Return the [X, Y] coordinate for the center point of the cell that contains the specified text.  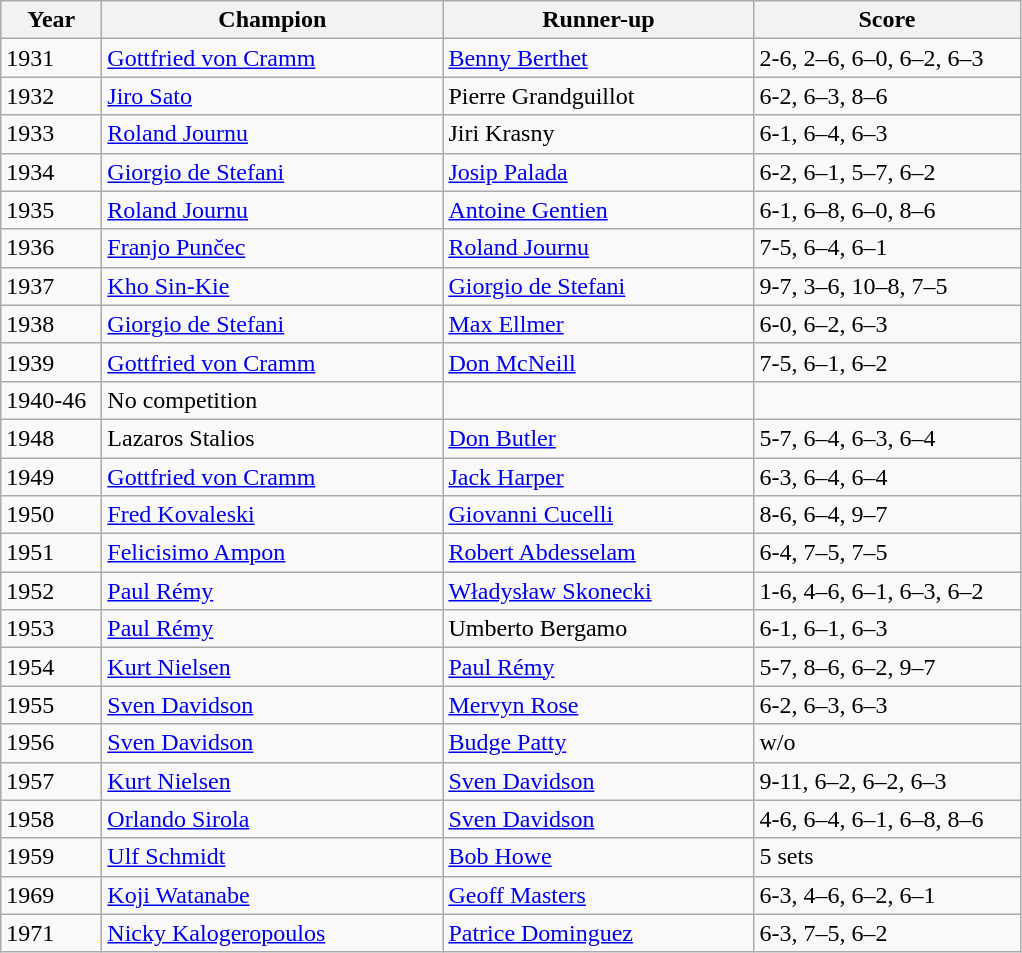
1952 [52, 591]
1955 [52, 705]
6-2, 6–3, 8–6 [887, 96]
Orlando Sirola [272, 819]
Władysław Skonecki [598, 591]
Score [887, 20]
Mervyn Rose [598, 705]
1950 [52, 515]
2-6, 2–6, 6–0, 6–2, 6–3 [887, 58]
Jack Harper [598, 477]
1951 [52, 553]
Year [52, 20]
Jiro Sato [272, 96]
Don McNeill [598, 362]
1935 [52, 210]
1933 [52, 134]
Fred Kovaleski [272, 515]
6-4, 7–5, 7–5 [887, 553]
Runner-up [598, 20]
1932 [52, 96]
1957 [52, 781]
8-6, 6–4, 9–7 [887, 515]
Pierre Grandguillot [598, 96]
Bob Howe [598, 857]
Benny Berthet [598, 58]
1936 [52, 248]
6-2, 6–1, 5–7, 6–2 [887, 172]
1953 [52, 629]
6-0, 6–2, 6–3 [887, 324]
6-3, 4–6, 6–2, 6–1 [887, 895]
Don Butler [598, 438]
6-1, 6–4, 6–3 [887, 134]
1969 [52, 895]
Geoff Masters [598, 895]
6-1, 6–8, 6–0, 8–6 [887, 210]
5 sets [887, 857]
Felicisimo Ampon [272, 553]
6-2, 6–3, 6–3 [887, 705]
6-3, 6–4, 6–4 [887, 477]
Budge Patty [598, 743]
No competition [272, 400]
1931 [52, 58]
1949 [52, 477]
1938 [52, 324]
Jiri Krasny [598, 134]
1934 [52, 172]
9-7, 3–6, 10–8, 7–5 [887, 286]
Ulf Schmidt [272, 857]
4-6, 6–4, 6–1, 6–8, 8–6 [887, 819]
Koji Watanabe [272, 895]
w/o [887, 743]
Kho Sin-Kie [272, 286]
1956 [52, 743]
1940-46 [52, 400]
Nicky Kalogeropoulos [272, 933]
Max Ellmer [598, 324]
7-5, 6–1, 6–2 [887, 362]
9-11, 6–2, 6–2, 6–3 [887, 781]
5-7, 8–6, 6–2, 9–7 [887, 667]
1954 [52, 667]
6-3, 7–5, 6–2 [887, 933]
Champion [272, 20]
Franjo Punčec [272, 248]
5-7, 6–4, 6–3, 6–4 [887, 438]
Lazaros Stalios [272, 438]
6-1, 6–1, 6–3 [887, 629]
1-6, 4–6, 6–1, 6–3, 6–2 [887, 591]
Patrice Dominguez [598, 933]
Umberto Bergamo [598, 629]
1971 [52, 933]
Josip Palada [598, 172]
1937 [52, 286]
Antoine Gentien [598, 210]
Robert Abdesselam [598, 553]
1958 [52, 819]
1959 [52, 857]
1939 [52, 362]
7-5, 6–4, 6–1 [887, 248]
Giovanni Cucelli [598, 515]
1948 [52, 438]
